For the text-containing cell, return its midpoint in [X, Y] coordinate format. 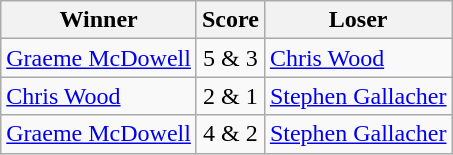
5 & 3 [230, 58]
Score [230, 20]
Loser [358, 20]
4 & 2 [230, 134]
Winner [99, 20]
2 & 1 [230, 96]
